Determine the (x, y) coordinate at the center of the cell enclosing the given text.  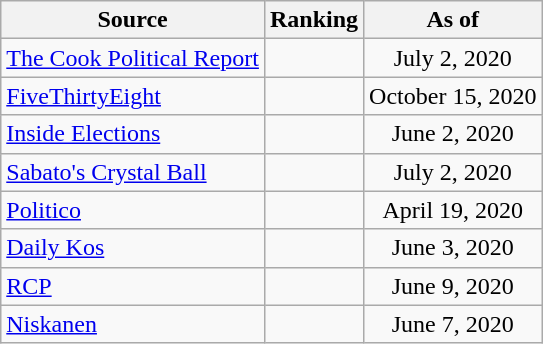
Ranking (314, 20)
The Cook Political Report (133, 58)
RCP (133, 286)
April 19, 2020 (453, 210)
Niskanen (133, 324)
Inside Elections (133, 134)
As of (453, 20)
Source (133, 20)
FiveThirtyEight (133, 96)
June 9, 2020 (453, 286)
Sabato's Crystal Ball (133, 172)
June 7, 2020 (453, 324)
Daily Kos (133, 248)
Politico (133, 210)
October 15, 2020 (453, 96)
June 3, 2020 (453, 248)
June 2, 2020 (453, 134)
